Extract the (X, Y) coordinate from the center of the cell holding the provided text.  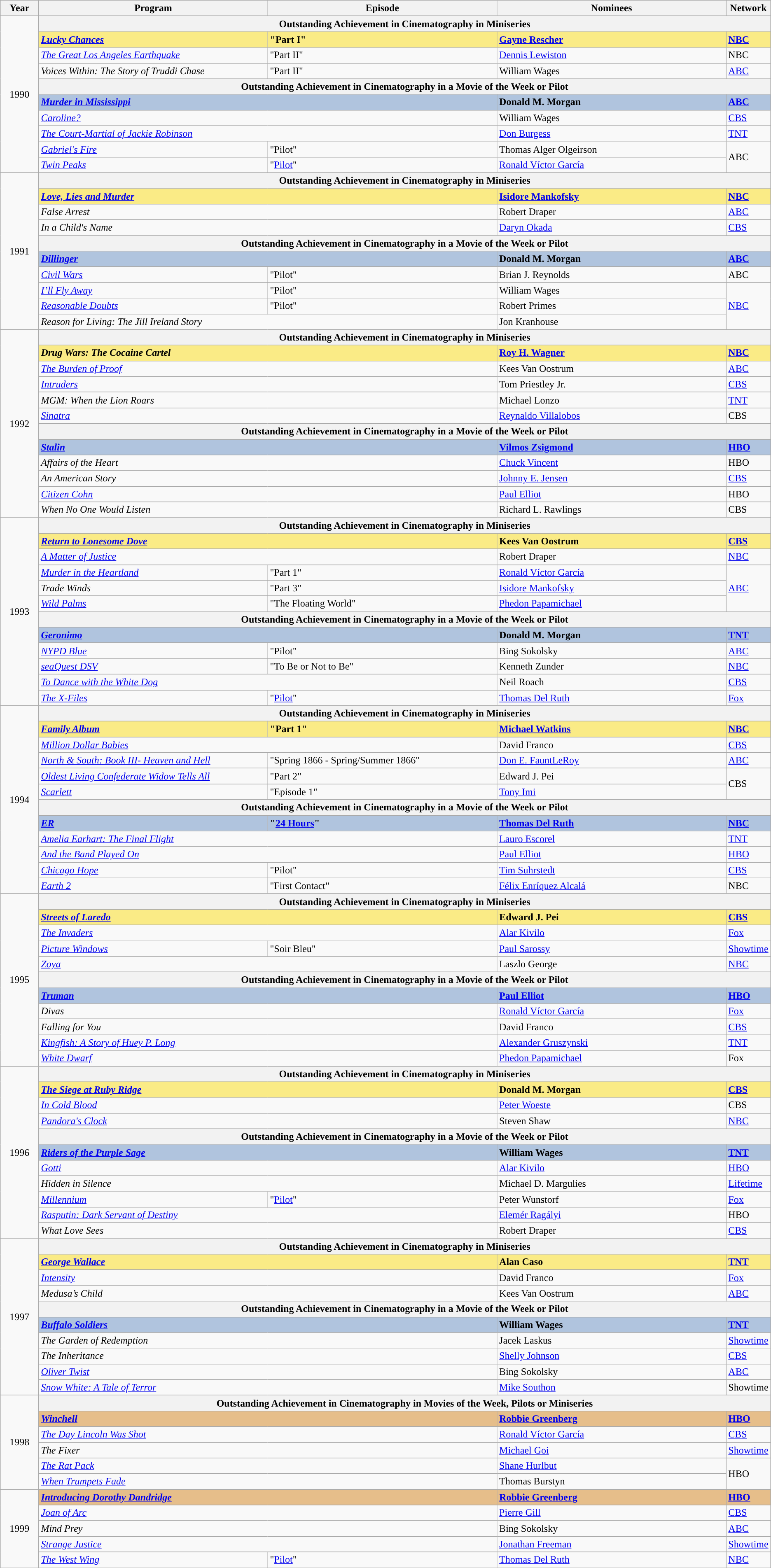
Robert Primes (612, 306)
A Matter of Justice (268, 557)
Streets of Laredo (268, 917)
Murder in the Heartland (153, 572)
Laszlo George (612, 964)
"The Floating World" (382, 604)
White Dwarf (268, 1058)
Brian J. Reynolds (612, 275)
Roy H. Wagner (612, 353)
1997 (20, 1317)
Reynaldo Villalobos (612, 415)
Return to Lonesome Dove (268, 541)
Michael Watkins (612, 729)
ER (153, 823)
Civil Wars (153, 275)
Medusa’s Child (268, 1293)
Tim Suhrstedt (612, 870)
Million Dollar Babies (268, 745)
Intruders (268, 384)
Johnny E. Jensen (612, 478)
Buffalo Soldiers (268, 1325)
Rasputin: Dark Servant of Destiny (268, 1215)
The Rat Pack (268, 1466)
Citizen Cohn (268, 494)
North & South: Book III- Heaven and Hell (153, 761)
1991 (20, 251)
Picture Windows (153, 948)
Chuck Vincent (612, 463)
"Part I" (382, 40)
Gayne Rescher (612, 40)
1994 (20, 800)
When No One Would Listen (268, 510)
1998 (20, 1442)
Amelia Earhart: The Final Flight (268, 839)
What Love Sees (268, 1231)
Don Burgess (612, 133)
Mind Prey (268, 1528)
Year (20, 8)
Pandora's Clock (268, 1121)
1992 (20, 423)
"24 Hours" (382, 823)
Kenneth Zunder (612, 666)
Thomas Burstyn (612, 1482)
"Soir Bleu" (382, 948)
Love, Lies and Murder (268, 196)
Episode (382, 8)
Steven Shaw (612, 1121)
1999 (20, 1528)
Affairs of the Heart (268, 463)
Intensity (268, 1278)
Trade Winds (153, 588)
Michael Lonzo (612, 400)
Divas (268, 1011)
When Trumpets Fade (268, 1482)
Oliver Twist (268, 1372)
Daryn Okada (612, 228)
Earth 2 (153, 886)
Dillinger (268, 259)
Shelly Johnson (612, 1356)
MGM: When the Lion Roars (268, 400)
Introducing Dorothy Dandridge (268, 1497)
"First Contact" (382, 886)
Alexander Gruszynski (612, 1043)
1990 (20, 95)
Zoya (268, 964)
Nominees (612, 8)
Shane Hurlbut (612, 1466)
1993 (20, 612)
An American Story (268, 478)
Reasonable Doubts (153, 306)
And the Band Played On (268, 854)
Vilmos Zsigmond (612, 447)
Family Album (153, 729)
NYPD Blue (153, 651)
Peter Wunstorf (612, 1199)
Hidden in Silence (268, 1183)
1996 (20, 1152)
Thomas Alger Olgeirson (612, 149)
seaQuest DSV (153, 666)
Millennium (153, 1199)
The Invaders (268, 933)
Murder in Mississippi (268, 102)
Sinatra (268, 415)
Tony Imi (612, 792)
"Part 3" (382, 588)
Chicago Hope (153, 870)
Snow White: A Tale of Terror (268, 1387)
Neil Roach (612, 682)
Richard L. Rawlings (612, 510)
The X-Files (153, 698)
"Spring 1866 - Spring/Summer 1866" (382, 761)
Twin Peaks (153, 165)
The Fixer (268, 1450)
Winchell (268, 1419)
Oldest Living Confederate Widow Tells All (153, 776)
Drug Wars: The Cocaine Cartel (268, 353)
Lauro Escorel (612, 839)
Riders of the Purple Sage (268, 1152)
Peter Woeste (612, 1105)
Félix Enríquez Alcalá (612, 886)
Falling for You (268, 1027)
The West Wing (153, 1560)
Jacek Laskus (612, 1340)
Dennis Lewiston (612, 55)
Voices Within: The Story of Truddi Chase (153, 71)
In a Child's Name (268, 228)
Stalin (268, 447)
"Episode 1" (382, 792)
The Day Lincoln Was Shot (268, 1434)
Jon Kranhouse (612, 322)
Wild Palms (153, 604)
George Wallace (268, 1262)
The Garden of Redemption (268, 1340)
Alan Caso (612, 1262)
In Cold Blood (268, 1105)
False Arrest (268, 212)
Outstanding Achievement in Cinematography in Movies of the Week, Pilots or Miniseries (404, 1403)
Strange Justice (268, 1544)
Michael D. Margulies (612, 1183)
Geronimo (268, 635)
Truman (268, 996)
Lucky Chances (153, 40)
Tom Priestley Jr. (612, 384)
Mike Southon (612, 1387)
The Inheritance (268, 1356)
Program (153, 8)
Scarlett (153, 792)
To Dance with the White Dog (268, 682)
"To Be or Not to Be" (382, 666)
Don E. FauntLeRoy (612, 761)
I’ll Fly Away (153, 290)
Gabriel's Fire (153, 149)
Paul Sarossy (612, 948)
Caroline? (268, 118)
Kingfish: A Story of Huey P. Long (268, 1043)
The Great Los Angeles Earthquake (153, 55)
The Burden of Proof (268, 369)
The Siege at Ruby Ridge (268, 1090)
Michael Goi (612, 1450)
Gotti (268, 1168)
"Part 2" (382, 776)
The Court-Martial of Jackie Robinson (268, 133)
1995 (20, 980)
Joan of Arc (268, 1513)
Lifetime (748, 1183)
Network (748, 8)
Pierre Gill (612, 1513)
Jonathan Freeman (612, 1544)
Reason for Living: The Jill Ireland Story (268, 322)
Elemér Ragályi (612, 1215)
